Determine the [x, y] coordinate at the center of the cell enclosing the given text.  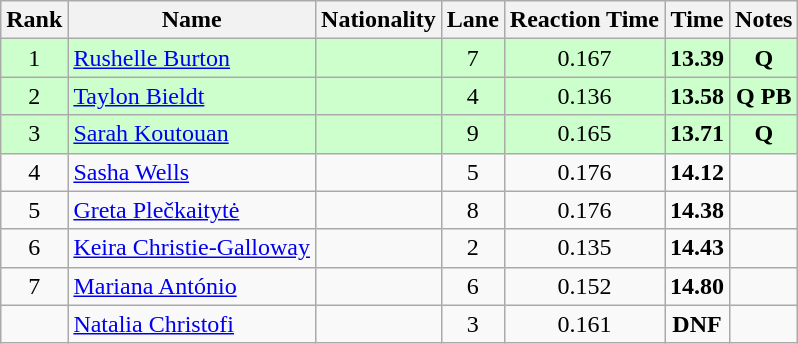
14.43 [696, 248]
Greta Plečkaitytė [192, 210]
Reaction Time [584, 20]
1 [34, 58]
Taylon Bieldt [192, 96]
Sarah Koutouan [192, 134]
Time [696, 20]
Rank [34, 20]
8 [472, 210]
0.165 [584, 134]
Sasha Wells [192, 172]
DNF [696, 324]
0.136 [584, 96]
13.39 [696, 58]
Lane [472, 20]
Q PB [764, 96]
13.58 [696, 96]
Notes [764, 20]
Natalia Christofi [192, 324]
9 [472, 134]
Rushelle Burton [192, 58]
0.161 [584, 324]
14.38 [696, 210]
Nationality [379, 20]
Mariana António [192, 286]
0.167 [584, 58]
14.80 [696, 286]
13.71 [696, 134]
14.12 [696, 172]
Name [192, 20]
Keira Christie-Galloway [192, 248]
0.135 [584, 248]
0.152 [584, 286]
